Provide the (x, y) coordinate of the cell's center where the given text is located.  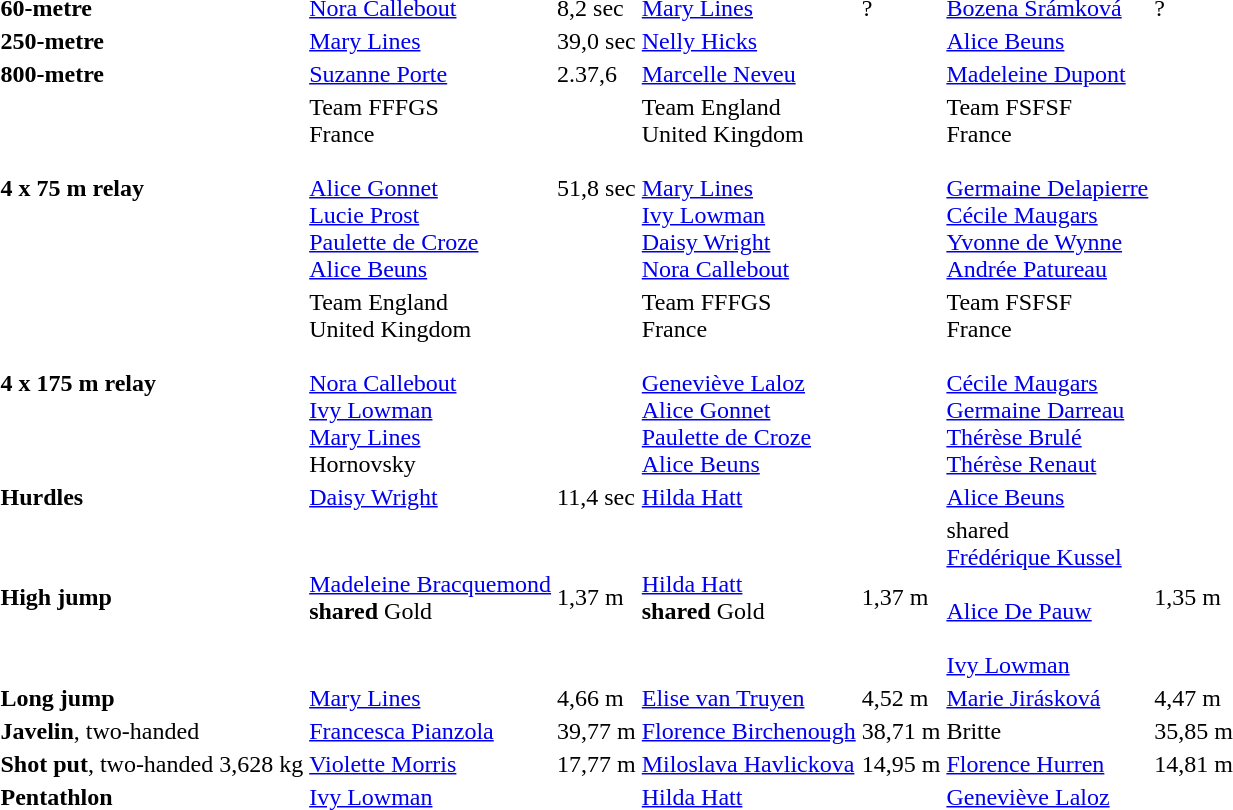
Britte (1048, 731)
4,52 m (901, 698)
Nelly Hicks (748, 41)
38,71 m (901, 731)
Madeleine Dupont (1048, 74)
Hilda Hatt shared Gold (748, 598)
14,95 m (901, 764)
2.37,6 (597, 74)
Team EnglandUnited KingdomMary LinesIvy LowmanDaisy WrightNora Callebout (748, 188)
Florence Birchenough (748, 731)
4,66 m (597, 698)
39,0 sec (597, 41)
Elise van Truyen (748, 698)
Daisy Wright (430, 497)
11,4 sec (597, 497)
Team EnglandUnited KingdomNora CalleboutIvy LowmanMary LinesHornovsky (430, 383)
Florence Hurren (1048, 764)
shared Frédérique Kussel Alice De Pauw Ivy Lowman (1048, 598)
51,8 sec (597, 188)
Team FSFSFFranceCécile MaugarsGermaine DarreauThérèse BruléThérèse Renaut (1048, 383)
Hilda Hatt (748, 497)
Team FFFGSFranceGeneviève LalozAlice GonnetPaulette de CrozeAlice Beuns (748, 383)
Team FSFSFFranceGermaine DelapierreCécile MaugarsYvonne de WynneAndrée Patureau (1048, 188)
Marcelle Neveu (748, 74)
Marie Jirásková (1048, 698)
17,77 m (597, 764)
Suzanne Porte (430, 74)
Team FFFGSFranceAlice GonnetLucie ProstPaulette de CrozeAlice Beuns (430, 188)
Violette Morris (430, 764)
39,77 m (597, 731)
Miloslava Havlickova (748, 764)
Francesca Pianzola (430, 731)
Madeleine Bracquemond shared Gold (430, 598)
